Return (X, Y) of the center of cell containing provided text 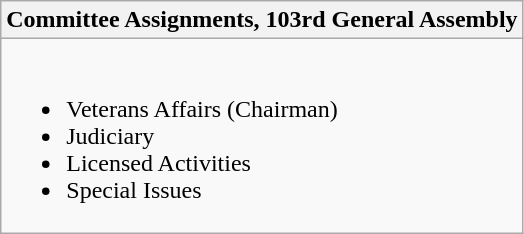
Veterans Affairs (Chairman)JudiciaryLicensed ActivitiesSpecial Issues (262, 136)
Committee Assignments, 103rd General Assembly (262, 20)
